For the text-containing cell, return its midpoint in (X, Y) coordinate format. 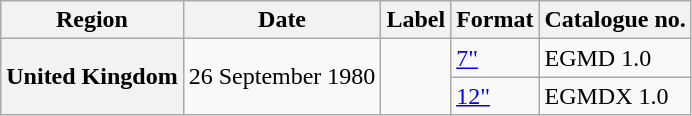
United Kingdom (92, 77)
EGMDX 1.0 (615, 96)
Label (416, 20)
7" (495, 58)
12" (495, 96)
Date (282, 20)
Catalogue no. (615, 20)
Format (495, 20)
26 September 1980 (282, 77)
Region (92, 20)
EGMD 1.0 (615, 58)
